Pinpoint the cell where the given text exists, returning its [X, Y] midpoint coordinate. 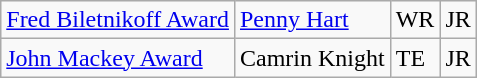
John Mackey Award [118, 58]
WR [415, 20]
Fred Biletnikoff Award [118, 20]
TE [415, 58]
Penny Hart [312, 20]
Camrin Knight [312, 58]
